Output the (X, Y) coordinate of the center of the cell containing the given text.  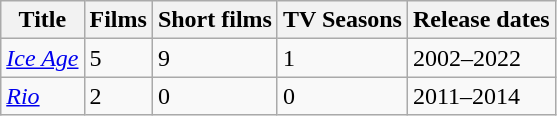
5 (118, 58)
2002–2022 (481, 58)
TV Seasons (342, 20)
Release dates (481, 20)
1 (342, 58)
9 (214, 58)
Rio (42, 96)
Ice Age (42, 58)
2011–2014 (481, 96)
Short films (214, 20)
Title (42, 20)
2 (118, 96)
Films (118, 20)
